Pinpoint the cell where the given text exists, returning its [X, Y] midpoint coordinate. 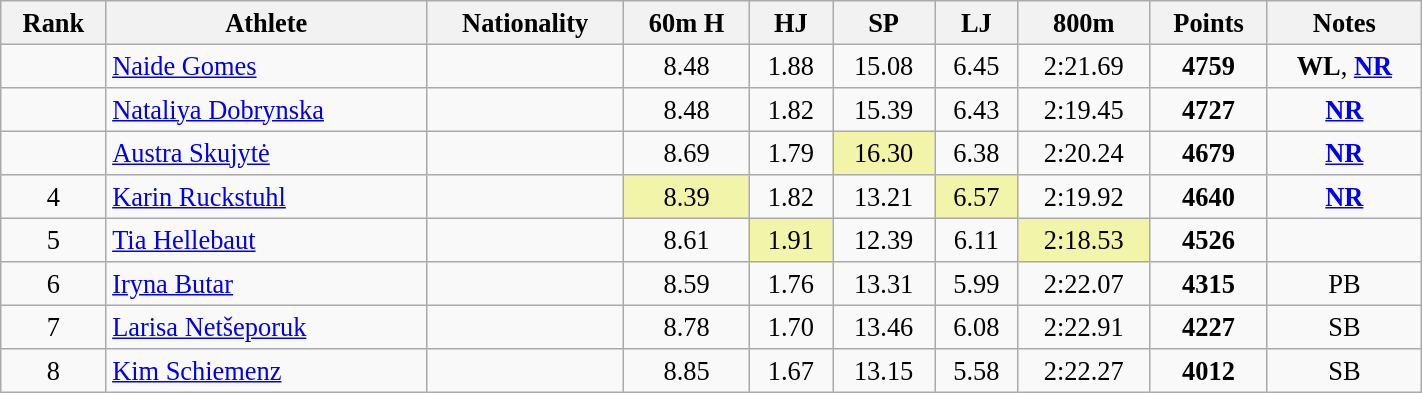
Austra Skujytė [266, 153]
7 [54, 327]
8 [54, 371]
1.70 [790, 327]
Naide Gomes [266, 66]
Larisa Netšeporuk [266, 327]
6.08 [976, 327]
WL, NR [1344, 66]
13.21 [883, 197]
8.69 [686, 153]
5 [54, 240]
8.59 [686, 284]
2:18.53 [1084, 240]
2:21.69 [1084, 66]
4012 [1209, 371]
6 [54, 284]
Karin Ruckstuhl [266, 197]
Points [1209, 22]
4727 [1209, 109]
4315 [1209, 284]
6.43 [976, 109]
13.46 [883, 327]
4640 [1209, 197]
Tia Hellebaut [266, 240]
4679 [1209, 153]
16.30 [883, 153]
4759 [1209, 66]
5.58 [976, 371]
13.31 [883, 284]
Nationality [525, 22]
1.88 [790, 66]
1.91 [790, 240]
2:19.45 [1084, 109]
6.57 [976, 197]
6.38 [976, 153]
800m [1084, 22]
8.78 [686, 327]
8.85 [686, 371]
8.39 [686, 197]
12.39 [883, 240]
Kim Schiemenz [266, 371]
1.67 [790, 371]
Athlete [266, 22]
13.15 [883, 371]
Iryna Butar [266, 284]
Notes [1344, 22]
60m H [686, 22]
4 [54, 197]
6.45 [976, 66]
8.61 [686, 240]
15.39 [883, 109]
5.99 [976, 284]
15.08 [883, 66]
1.76 [790, 284]
Rank [54, 22]
2:19.92 [1084, 197]
PB [1344, 284]
6.11 [976, 240]
HJ [790, 22]
1.79 [790, 153]
2:22.27 [1084, 371]
SP [883, 22]
Nataliya Dobrynska [266, 109]
2:20.24 [1084, 153]
4526 [1209, 240]
LJ [976, 22]
2:22.07 [1084, 284]
2:22.91 [1084, 327]
4227 [1209, 327]
